Return [x, y] of the center of cell containing provided text 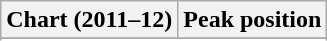
Peak position [252, 20]
Chart (2011–12) [90, 20]
